Detect which cell encompasses the target text, then output its [X, Y] center coordinate. 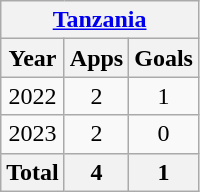
Goals [164, 58]
2023 [33, 134]
Total [33, 172]
Tanzania [100, 20]
Year [33, 58]
4 [96, 172]
Apps [96, 58]
2022 [33, 96]
0 [164, 134]
